Determine the [x, y] coordinate at the center of the cell enclosing the given text.  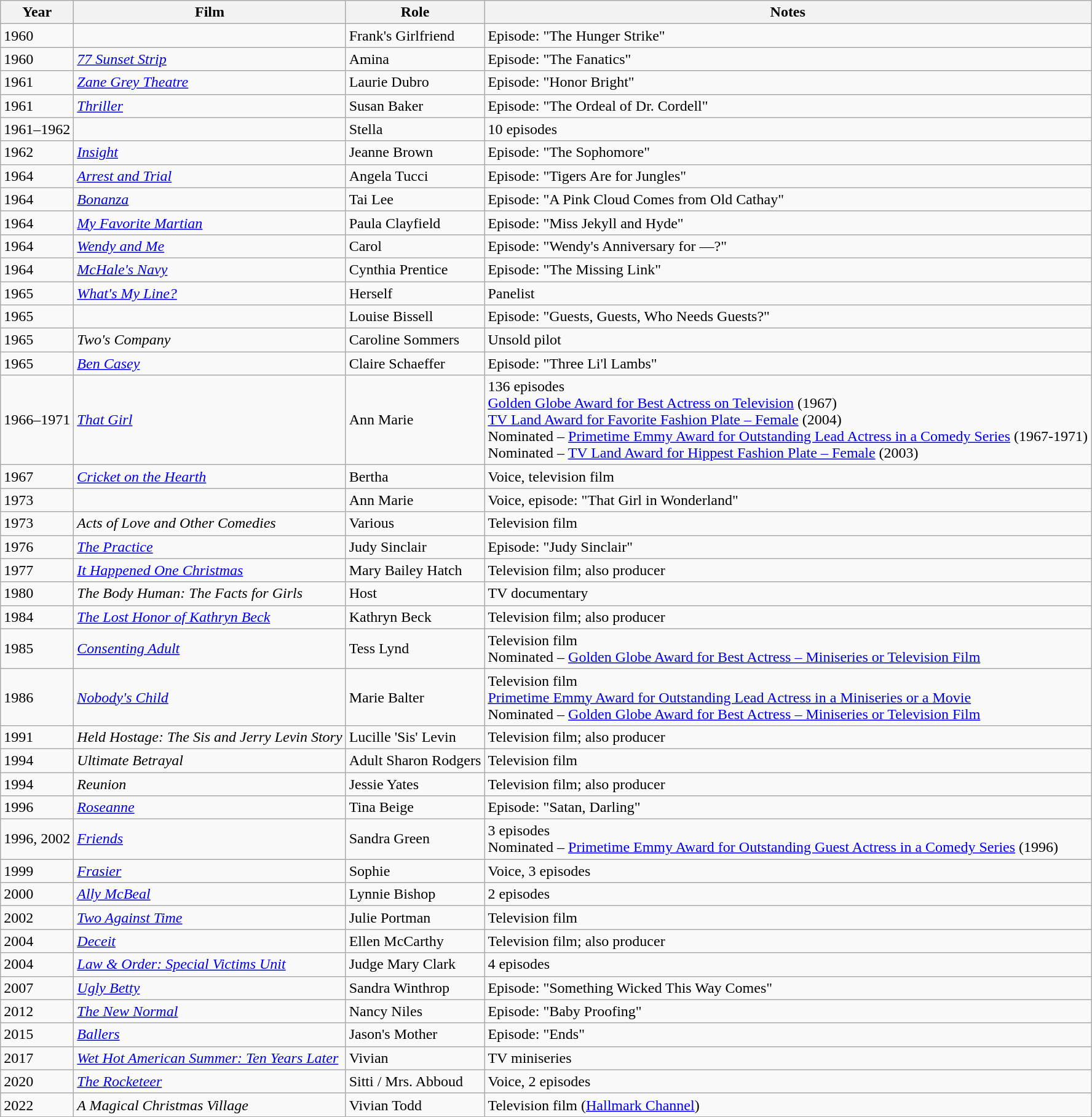
Deceit [210, 941]
Insight [210, 153]
Voice, 3 episodes [788, 871]
It Happened One Christmas [210, 570]
Episode: "The Sophomore" [788, 153]
Tina Beige [415, 808]
Judy Sinclair [415, 547]
Ultimate Betrayal [210, 760]
The Body Human: The Facts for Girls [210, 594]
Zane Grey Theatre [210, 82]
Episode: "Satan, Darling" [788, 808]
Notes [788, 12]
1967 [37, 477]
1980 [37, 594]
1962 [37, 153]
1996 [37, 808]
1966–1971 [37, 420]
Ben Casey [210, 364]
Claire Schaeffer [415, 364]
4 episodes [788, 964]
Amina [415, 59]
Paula Clayfield [415, 223]
1986 [37, 697]
1991 [37, 737]
Voice, episode: "That Girl in Wonderland" [788, 500]
Episode: "Miss Jekyll and Hyde" [788, 223]
Nancy Niles [415, 1011]
2002 [37, 918]
2015 [37, 1035]
My Favorite Martian [210, 223]
2022 [37, 1105]
Friends [210, 839]
Law & Order: Special Victims Unit [210, 964]
Carol [415, 246]
Episode: "Tigers Are for Jungles" [788, 176]
Episode: "A Pink Cloud Comes from Old Cathay" [788, 199]
Angela Tucci [415, 176]
Held Hostage: The Sis and Jerry Levin Story [210, 737]
Episode: "Ends" [788, 1035]
3 episodesNominated – Primetime Emmy Award for Outstanding Guest Actress in a Comedy Series (1996) [788, 839]
2007 [37, 988]
Cricket on the Hearth [210, 477]
Two's Company [210, 340]
Role [415, 12]
1977 [37, 570]
The New Normal [210, 1011]
Episode: "Guests, Guests, Who Needs Guests?" [788, 317]
Voice, television film [788, 477]
Adult Sharon Rodgers [415, 760]
Episode: "Three Li'l Lambs" [788, 364]
Episode: "The Ordeal of Dr. Cordell" [788, 106]
Susan Baker [415, 106]
2012 [37, 1011]
That Girl [210, 420]
1961–1962 [37, 129]
Herself [415, 293]
Roseanne [210, 808]
Vivian [415, 1058]
Episode: "Wendy's Anniversary for —?" [788, 246]
Voice, 2 episodes [788, 1081]
Episode: "The Fanatics" [788, 59]
Acts of Love and Other Comedies [210, 523]
Louise Bissell [415, 317]
Bertha [415, 477]
Cynthia Prentice [415, 269]
Jeanne Brown [415, 153]
Sitti / Mrs. Abboud [415, 1081]
10 episodes [788, 129]
Arrest and Trial [210, 176]
Laurie Dubro [415, 82]
Consenting Adult [210, 648]
Film [210, 12]
Various [415, 523]
Lucille 'Sis' Levin [415, 737]
Wendy and Me [210, 246]
Ugly Betty [210, 988]
1976 [37, 547]
Host [415, 594]
Caroline Sommers [415, 340]
Two Against Time [210, 918]
1999 [37, 871]
Thriller [210, 106]
Stella [415, 129]
Tai Lee [415, 199]
TV miniseries [788, 1058]
TV documentary [788, 594]
1985 [37, 648]
Episode: "Baby Proofing" [788, 1011]
Television film (Hallmark Channel) [788, 1105]
Reunion [210, 784]
Episode: "Judy Sinclair" [788, 547]
Bonanza [210, 199]
Lynnie Bishop [415, 894]
Tess Lynd [415, 648]
77 Sunset Strip [210, 59]
Episode: "The Hunger Strike" [788, 36]
Television filmNominated – Golden Globe Award for Best Actress – Miniseries or Television Film [788, 648]
Mary Bailey Hatch [415, 570]
Frank's Girlfriend [415, 36]
Sophie [415, 871]
Vivian Todd [415, 1105]
Unsold pilot [788, 340]
Frasier [210, 871]
What's My Line? [210, 293]
1996, 2002 [37, 839]
The Rocketeer [210, 1081]
Wet Hot American Summer: Ten Years Later [210, 1058]
1984 [37, 617]
Sandra Winthrop [415, 988]
Jason's Mother [415, 1035]
Nobody's Child [210, 697]
Judge Mary Clark [415, 964]
The Lost Honor of Kathryn Beck [210, 617]
2000 [37, 894]
2 episodes [788, 894]
The Practice [210, 547]
Jessie Yates [415, 784]
Ellen McCarthy [415, 941]
2017 [37, 1058]
McHale's Navy [210, 269]
Panelist [788, 293]
Episode: "Honor Bright" [788, 82]
A Magical Christmas Village [210, 1105]
Episode: "Something Wicked This Way Comes" [788, 988]
Episode: "The Missing Link" [788, 269]
Ballers [210, 1035]
Julie Portman [415, 918]
Sandra Green [415, 839]
Ally McBeal [210, 894]
2020 [37, 1081]
Marie Balter [415, 697]
Year [37, 12]
Kathryn Beck [415, 617]
